Output the (x, y) coordinate of the center of the cell containing the given text.  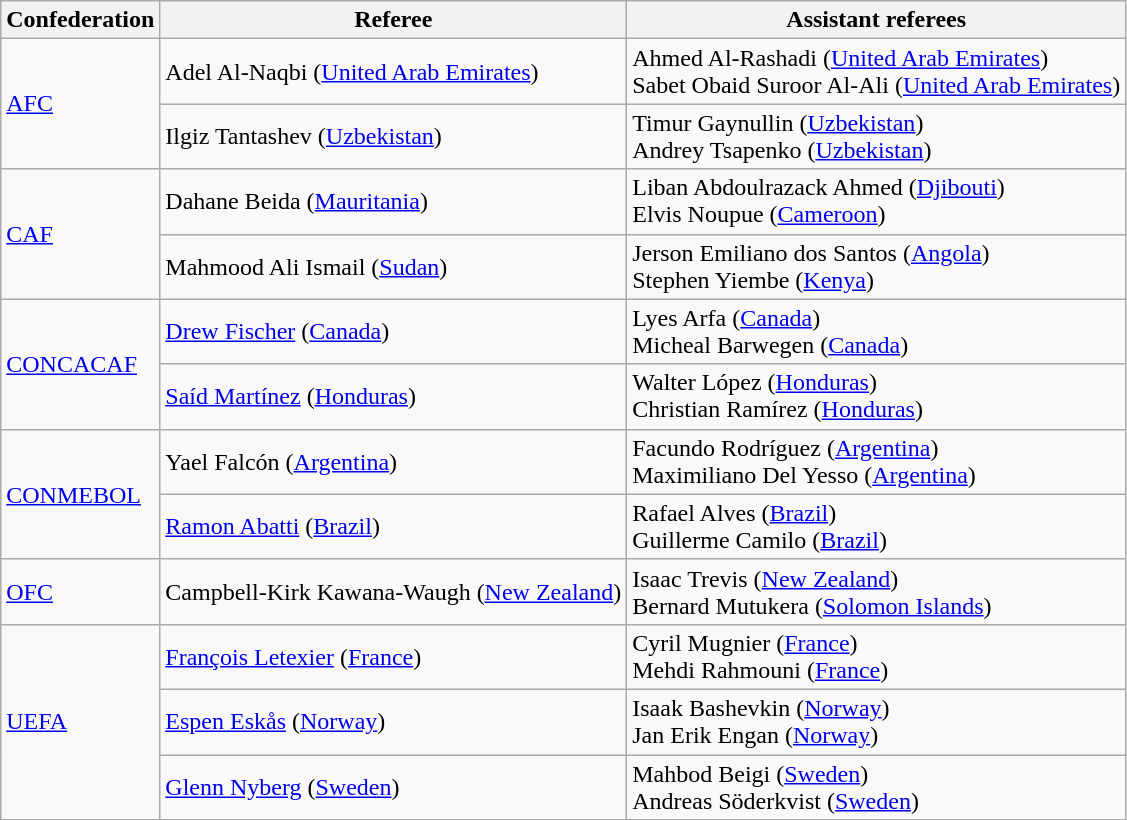
CAF (80, 234)
Referee (394, 20)
Liban Abdoulrazack Ahmed (Djibouti)Elvis Noupue (Cameroon) (876, 202)
Campbell-Kirk Kawana-Waugh (New Zealand) (394, 592)
AFC (80, 104)
Isaac Trevis (New Zealand)Bernard Mutukera (Solomon Islands) (876, 592)
Espen Eskås (Norway) (394, 722)
Lyes Arfa (Canada)Micheal Barwegen (Canada) (876, 332)
Rafael Alves (Brazil)Guillerme Camilo (Brazil) (876, 526)
Glenn Nyberg (Sweden) (394, 786)
François Letexier (France) (394, 656)
Ahmed Al-Rashadi (United Arab Emirates)Sabet Obaid Suroor Al-Ali (United Arab Emirates) (876, 72)
Mahmood Ali Ismail (Sudan) (394, 266)
Saíd Martínez (Honduras) (394, 396)
CONCACAF (80, 364)
Assistant referees (876, 20)
Drew Fischer (Canada) (394, 332)
OFC (80, 592)
Mahbod Beigi (Sweden)Andreas Söderkvist (Sweden) (876, 786)
Facundo Rodríguez (Argentina)Maximiliano Del Yesso (Argentina) (876, 462)
Adel Al-Naqbi (United Arab Emirates) (394, 72)
Isaak Bashevkin (Norway)Jan Erik Engan (Norway) (876, 722)
Cyril Mugnier (France)Mehdi Rahmouni (France) (876, 656)
Jerson Emiliano dos Santos (Angola)Stephen Yiembe (Kenya) (876, 266)
CONMEBOL (80, 494)
Ramon Abatti (Brazil) (394, 526)
Ilgiz Tantashev (Uzbekistan) (394, 136)
Yael Falcón (Argentina) (394, 462)
Dahane Beida (Mauritania) (394, 202)
Confederation (80, 20)
UEFA (80, 722)
Walter López (Honduras)Christian Ramírez (Honduras) (876, 396)
Timur Gaynullin (Uzbekistan)Andrey Tsapenko (Uzbekistan) (876, 136)
